Scan for the cell matching the given text and deliver its (X, Y) coordinate at center. 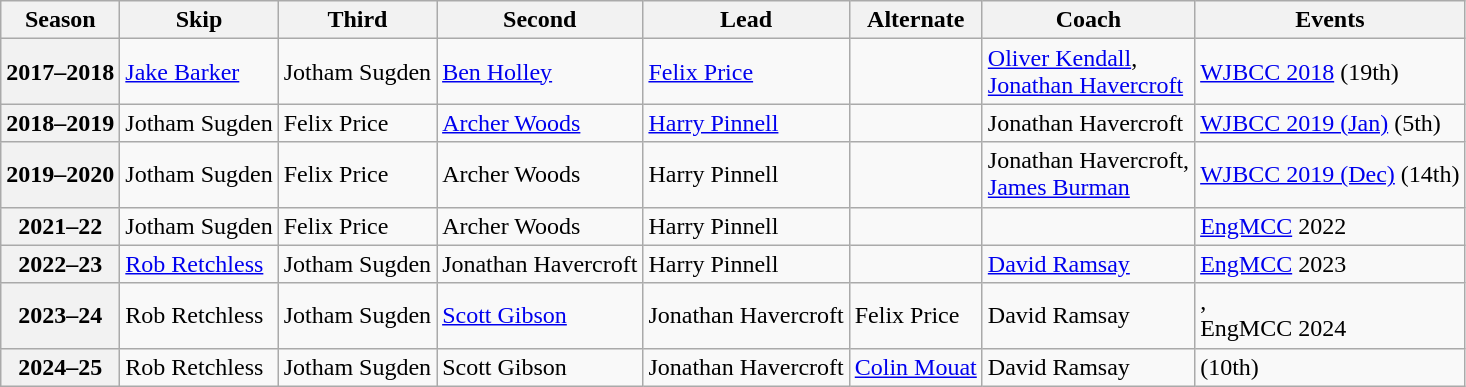
2022–23 (60, 264)
Jake Barker (199, 72)
Second (540, 20)
Colin Mouat (916, 367)
Skip (199, 20)
WJBCC 2019 (Dec) (14th) (1330, 174)
Oliver Kendall,Jonathan Havercroft (1088, 72)
Jonathan Havercroft,James Burman (1088, 174)
WJBCC 2018 (19th) (1330, 72)
Lead (746, 20)
2024–25 (60, 367)
WJBCC 2019 (Jan) (5th) (1330, 123)
Alternate (916, 20)
Third (357, 20)
EngMCC 2023 (1330, 264)
Coach (1088, 20)
Season (60, 20)
(10th) (1330, 367)
2023–24 (60, 316)
2017–2018 (60, 72)
Ben Holley (540, 72)
2019–2020 (60, 174)
2018–2019 (60, 123)
Events (1330, 20)
EngMCC 2022 (1330, 226)
2021–22 (60, 226)
,EngMCC 2024 (1330, 316)
